Determine the (X, Y) coordinate at the center of the cell enclosing the given text.  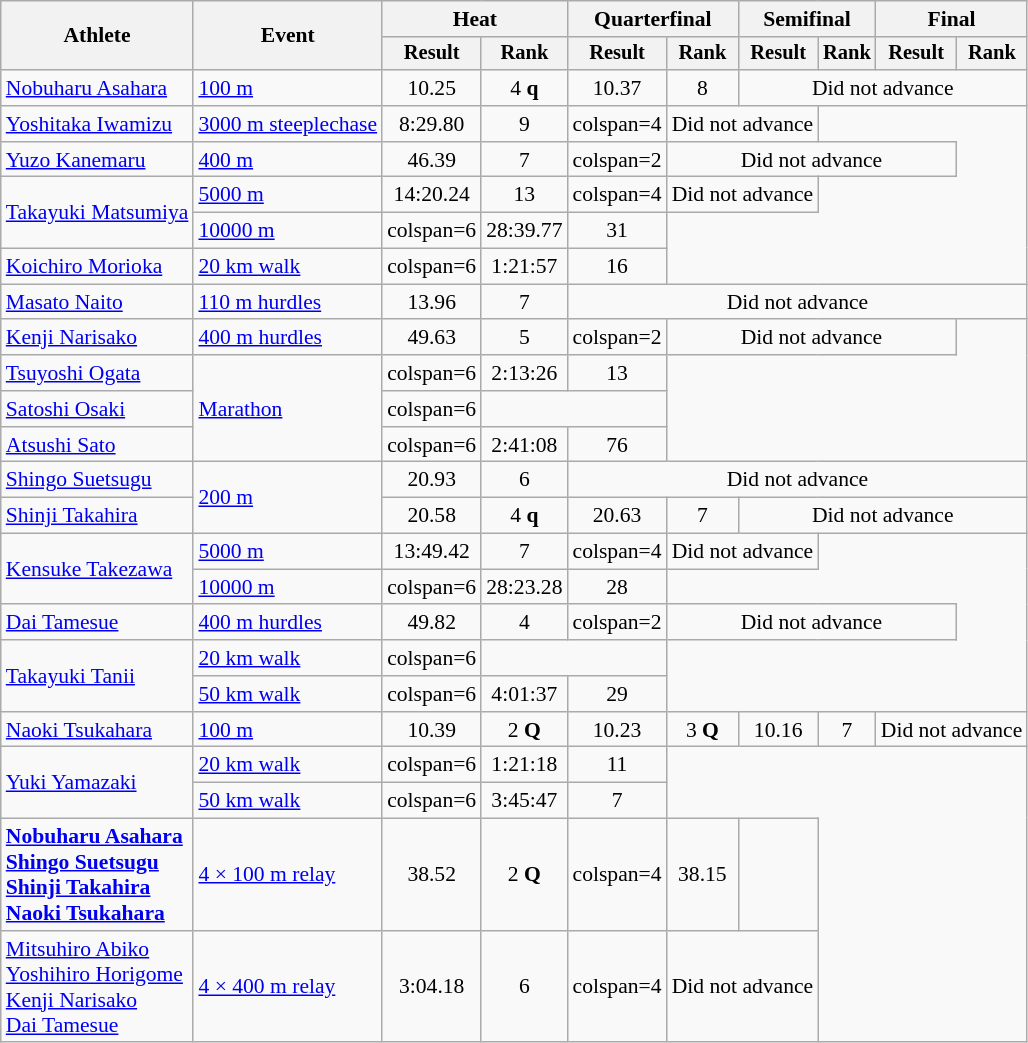
28:39.77 (524, 231)
31 (618, 231)
3:04.18 (432, 987)
Tsuyoshi Ogata (98, 373)
Yuki Yamazaki (98, 782)
8:29.80 (432, 124)
38.15 (703, 875)
49.82 (432, 623)
Nobuharu AsaharaShingo SuetsuguShinji TakahiraNaoki Tsukahara (98, 875)
20.93 (432, 480)
1:21:57 (524, 267)
110 m hurdles (288, 302)
Shingo Suetsugu (98, 480)
Satoshi Osaki (98, 409)
13.96 (432, 302)
4 × 400 m relay (288, 987)
10.23 (618, 730)
3:45:47 (524, 801)
Kensuke Takezawa (98, 570)
Nobuharu Asahara (98, 88)
Mitsuhiro AbikoYoshihiro HorigomeKenji NarisakoDai Tamesue (98, 987)
Dai Tamesue (98, 623)
11 (618, 765)
49.63 (432, 338)
Quarterfinal (654, 19)
Yuzo Kanemaru (98, 160)
400 m (288, 160)
9 (524, 124)
Kenji Narisako (98, 338)
Shinji Takahira (98, 516)
4:01:37 (524, 694)
2:41:08 (524, 445)
20.63 (618, 516)
Heat (474, 19)
8 (703, 88)
10.16 (778, 730)
5 (524, 338)
28:23.28 (524, 587)
16 (618, 267)
Marathon (288, 408)
76 (618, 445)
10.37 (618, 88)
Semifinal (807, 19)
Atsushi Sato (98, 445)
3 Q (703, 730)
14:20.24 (432, 195)
3000 m steeplechase (288, 124)
20.58 (432, 516)
13:49.42 (432, 552)
Athlete (98, 36)
4 (524, 623)
Koichiro Morioka (98, 267)
Final (952, 19)
10.25 (432, 88)
Takayuki Matsumiya (98, 212)
1:21:18 (524, 765)
10.39 (432, 730)
Naoki Tsukahara (98, 730)
38.52 (432, 875)
Takayuki Tanii (98, 676)
2:13:26 (524, 373)
29 (618, 694)
46.39 (432, 160)
Yoshitaka Iwamizu (98, 124)
28 (618, 587)
Masato Naito (98, 302)
200 m (288, 498)
4 × 100 m relay (288, 875)
Event (288, 36)
